Pinpoint the cell where the given text exists, returning its [x, y] midpoint coordinate. 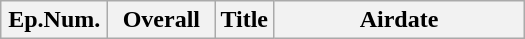
Overall [162, 20]
Title [244, 20]
Ep.Num. [54, 20]
Airdate [398, 20]
